Scan for the cell matching the given text and deliver its [x, y] coordinate at center. 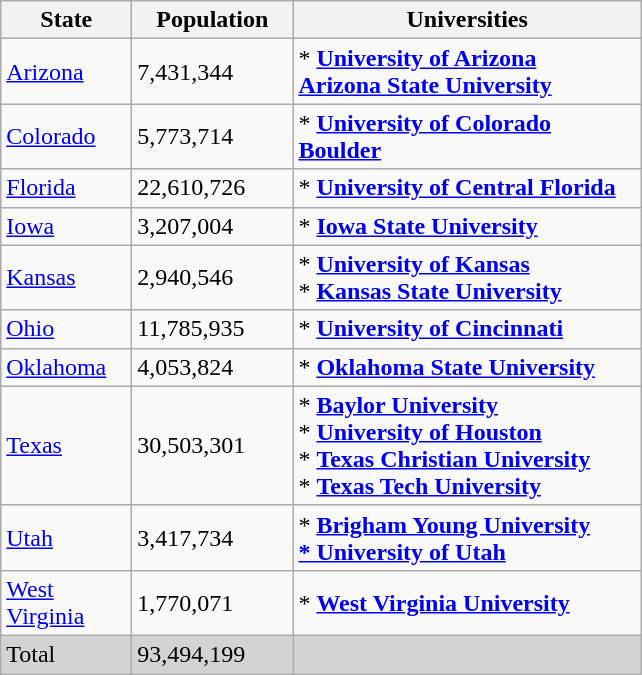
11,785,935 [212, 329]
Kansas [66, 278]
Oklahoma [66, 367]
4,053,824 [212, 367]
30,503,301 [212, 446]
State [66, 20]
Universities [468, 20]
Texas [66, 446]
Total [66, 654]
2,940,546 [212, 278]
3,417,734 [212, 538]
* University of Central Florida [468, 188]
3,207,004 [212, 226]
Colorado [66, 136]
* University of Kansas* Kansas State University [468, 278]
* University of Cincinnati [468, 329]
* West Virginia University [468, 602]
* University of Arizona Arizona State University [468, 72]
* Baylor University* University of Houston* Texas Christian University* Texas Tech University [468, 446]
Iowa [66, 226]
* Iowa State University [468, 226]
* Brigham Young University* University of Utah [468, 538]
* University of Colorado Boulder [468, 136]
Florida [66, 188]
Utah [66, 538]
5,773,714 [212, 136]
Population [212, 20]
* Oklahoma State University [468, 367]
1,770,071 [212, 602]
West Virginia [66, 602]
Arizona [66, 72]
7,431,344 [212, 72]
22,610,726 [212, 188]
93,494,199 [212, 654]
Ohio [66, 329]
